Determine the [x, y] coordinate at the center of the cell enclosing the given text.  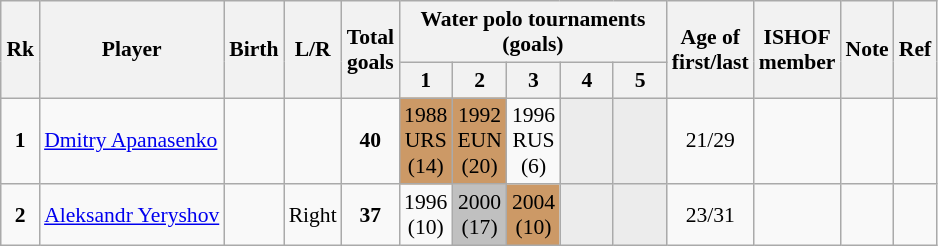
Ref [915, 50]
1988URS(14) [426, 142]
2000(17) [479, 216]
Right [313, 216]
5 [640, 80]
L/R [313, 50]
40 [370, 142]
Age offirst/last [710, 50]
1996RUS(6) [534, 142]
Rk [20, 50]
Birth [254, 50]
2004(10) [534, 216]
1992EUN(20) [479, 142]
Player [132, 50]
Aleksandr Yeryshov [132, 216]
Dmitry Apanasenko [132, 142]
23/31 [710, 216]
ISHOFmember [798, 50]
Totalgoals [370, 50]
Note [866, 50]
21/29 [710, 142]
1996(10) [426, 216]
Water polo tournaments(goals) [533, 32]
37 [370, 216]
3 [534, 80]
4 [586, 80]
